Locate the cell with the specified text and output its [X, Y] center coordinate. 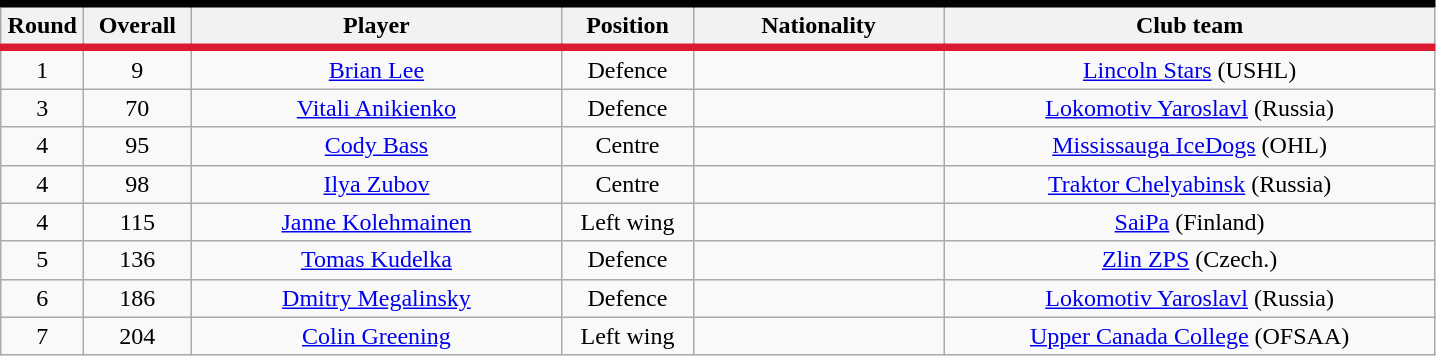
Mississauga IceDogs (OHL) [1190, 146]
SaiPa (Finland) [1190, 222]
204 [138, 336]
9 [138, 68]
Zlin ZPS (Czech.) [1190, 260]
Round [42, 26]
136 [138, 260]
Colin Greening [376, 336]
115 [138, 222]
Club team [1190, 26]
Ilya Zubov [376, 184]
1 [42, 68]
Nationality [818, 26]
186 [138, 298]
7 [42, 336]
Dmitry Megalinsky [376, 298]
Brian Lee [376, 68]
Janne Kolehmainen [376, 222]
Tomas Kudelka [376, 260]
Upper Canada College (OFSAA) [1190, 336]
Cody Bass [376, 146]
95 [138, 146]
Player [376, 26]
Position [628, 26]
6 [42, 298]
70 [138, 108]
Traktor Chelyabinsk (Russia) [1190, 184]
Overall [138, 26]
Vitali Anikienko [376, 108]
98 [138, 184]
3 [42, 108]
Lincoln Stars (USHL) [1190, 68]
5 [42, 260]
